Find where the given text appears and provide that cell's center as [x, y] coordinate. 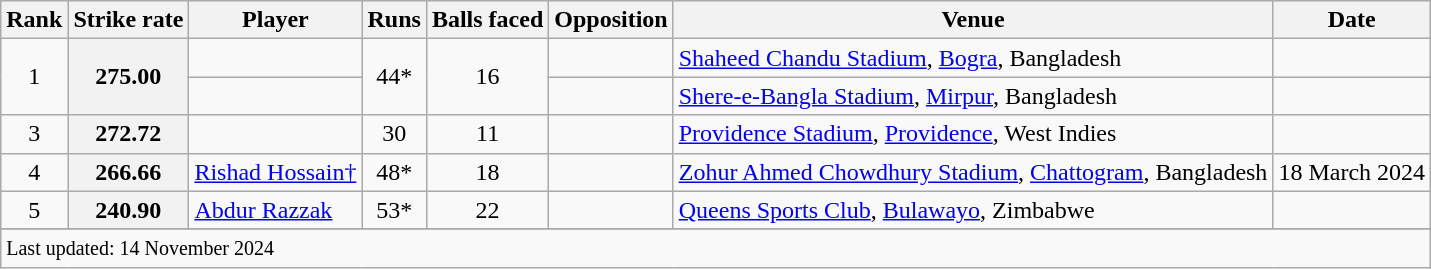
Date [1352, 20]
Runs [394, 20]
275.00 [128, 77]
Shaheed Chandu Stadium, Bogra, Bangladesh [973, 58]
Shere-e-Bangla Stadium, Mirpur, Bangladesh [973, 96]
Providence Stadium, Providence, West Indies [973, 134]
272.72 [128, 134]
Player [276, 20]
Rishad Hossain† [276, 172]
3 [34, 134]
30 [394, 134]
Abdur Razzak [276, 210]
Last updated: 14 November 2024 [716, 248]
53* [394, 210]
22 [487, 210]
Balls faced [487, 20]
5 [34, 210]
48* [394, 172]
Opposition [611, 20]
Zohur Ahmed Chowdhury Stadium, Chattogram, Bangladesh [973, 172]
44* [394, 77]
Rank [34, 20]
1 [34, 77]
4 [34, 172]
240.90 [128, 210]
Queens Sports Club, Bulawayo, Zimbabwe [973, 210]
18 March 2024 [1352, 172]
11 [487, 134]
Strike rate [128, 20]
18 [487, 172]
266.66 [128, 172]
16 [487, 77]
Venue [973, 20]
